Return the [X, Y] coordinate for the center point of the cell that contains the specified text.  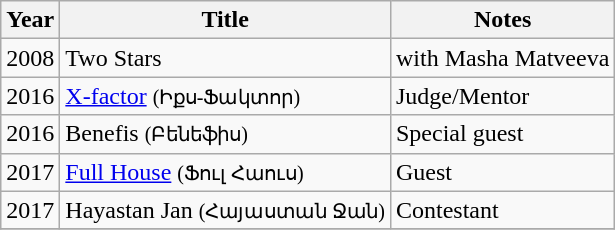
X-factor (Իքս-Ֆակտոր) [226, 96]
Full House (Ֆուլ Հաուս) [226, 172]
Title [226, 20]
2008 [30, 58]
Two Stars [226, 58]
Notes [502, 20]
Special guest [502, 134]
Judge/Mentor [502, 96]
Year [30, 20]
Guest [502, 172]
Contestant [502, 210]
with Masha Matveeva [502, 58]
Benefis (Բենեֆիս) [226, 134]
Hayastan Jan (Հայաստան Ջան) [226, 210]
